Scan for the cell matching the given text and deliver its (x, y) coordinate at center. 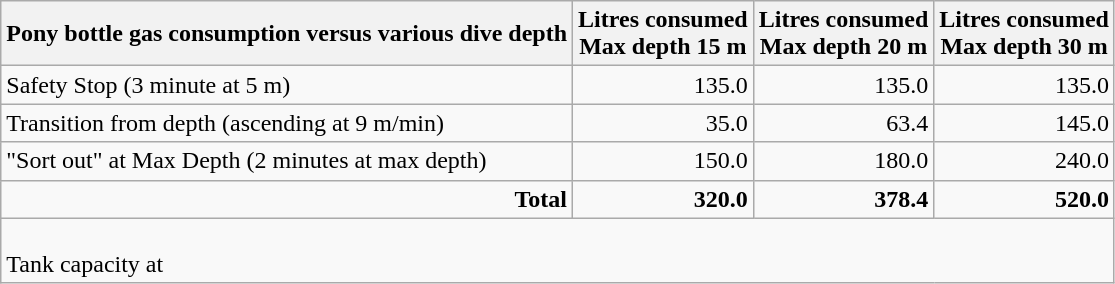
150.0 (664, 161)
63.4 (844, 123)
35.0 (664, 123)
180.0 (844, 161)
Safety Stop (3 minute at 5 m) (287, 85)
Tank capacity at (558, 250)
145.0 (1024, 123)
Transition from depth (ascending at 9 m/min) (287, 123)
Litres consumedMax depth 15 m (664, 34)
240.0 (1024, 161)
Litres consumed Max depth 30 m (1024, 34)
"Sort out" at Max Depth (2 minutes at max depth) (287, 161)
Pony bottle gas consumption versus various dive depth (287, 34)
378.4 (844, 199)
320.0 (664, 199)
Litres consumedMax depth 20 m (844, 34)
520.0 (1024, 199)
Total (287, 199)
